Search for the cell housing the specified text and yield its [x, y] center coordinate. 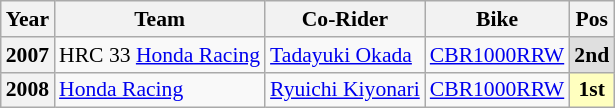
Co-Rider [345, 19]
Honda Racing [160, 90]
2nd [592, 55]
Bike [497, 19]
1st [592, 90]
Pos [592, 19]
Year [28, 19]
Tadayuki Okada [345, 55]
HRC 33 Honda Racing [160, 55]
2008 [28, 90]
2007 [28, 55]
Team [160, 19]
Ryuichi Kiyonari [345, 90]
